Identify which cell holds the provided text, then report its [x, y] central coordinate. 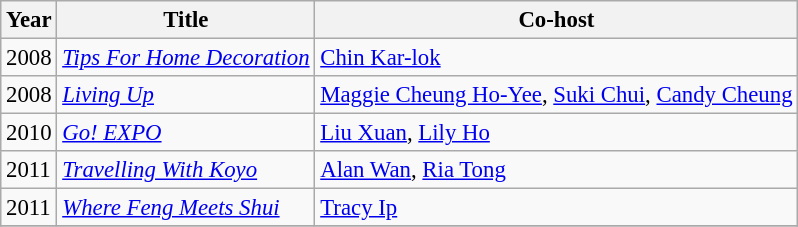
Living Up [186, 95]
Year [29, 20]
Title [186, 20]
Liu Xuan, Lily Ho [556, 133]
2010 [29, 133]
Go! EXPO [186, 133]
Tracy Ip [556, 208]
Maggie Cheung Ho-Yee, Suki Chui, Candy Cheung [556, 95]
Alan Wan, Ria Tong [556, 170]
Travelling With Koyo [186, 170]
Chin Kar-lok [556, 58]
Tips For Home Decoration [186, 58]
Where Feng Meets Shui [186, 208]
Co-host [556, 20]
